For the text-containing cell, return its midpoint in (X, Y) coordinate format. 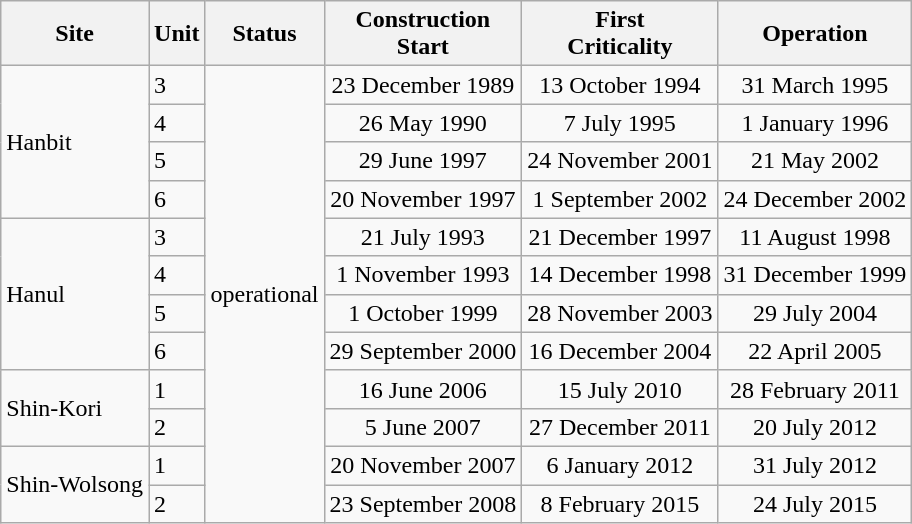
Operation (815, 34)
6 January 2012 (620, 465)
23 December 1989 (423, 85)
29 June 1997 (423, 161)
21 December 1997 (620, 237)
operational (264, 294)
Status (264, 34)
15 July 2010 (620, 389)
14 December 1998 (620, 275)
21 July 1993 (423, 237)
5 June 2007 (423, 427)
Hanbit (75, 142)
7 July 1995 (620, 123)
16 December 2004 (620, 351)
Shin-Kori (75, 408)
1 September 2002 (620, 199)
26 May 1990 (423, 123)
21 May 2002 (815, 161)
20 November 1997 (423, 199)
Hanul (75, 294)
24 November 2001 (620, 161)
24 December 2002 (815, 199)
1 January 1996 (815, 123)
16 June 2006 (423, 389)
Shin-Wolsong (75, 484)
First Criticality (620, 34)
29 July 2004 (815, 313)
31 July 2012 (815, 465)
27 December 2011 (620, 427)
20 November 2007 (423, 465)
1 November 1993 (423, 275)
29 September 2000 (423, 351)
8 February 2015 (620, 503)
13 October 1994 (620, 85)
Site (75, 34)
31 December 1999 (815, 275)
1 October 1999 (423, 313)
23 September 2008 (423, 503)
Unit (177, 34)
22 April 2005 (815, 351)
Construction Start (423, 34)
11 August 1998 (815, 237)
28 February 2011 (815, 389)
31 March 1995 (815, 85)
20 July 2012 (815, 427)
24 July 2015 (815, 503)
28 November 2003 (620, 313)
